Determine the (X, Y) coordinate at the center of the cell enclosing the given text.  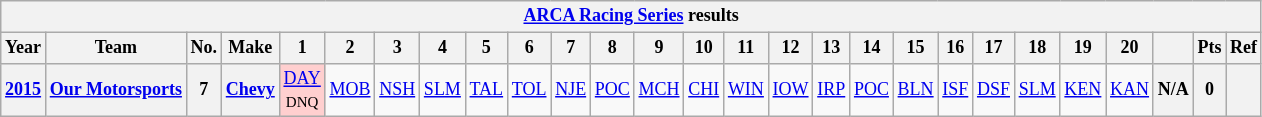
18 (1037, 48)
BLN (916, 90)
No. (204, 48)
WIN (746, 90)
ARCA Racing Series results (632, 16)
10 (704, 48)
4 (443, 48)
13 (832, 48)
KEN (1083, 90)
5 (486, 48)
1 (302, 48)
2 (350, 48)
3 (398, 48)
Year (24, 48)
N/A (1173, 90)
17 (994, 48)
Make (250, 48)
NSH (398, 90)
Team (116, 48)
Ref (1244, 48)
6 (528, 48)
15 (916, 48)
11 (746, 48)
MCH (659, 90)
DSF (994, 90)
Pts (1210, 48)
DAYDNQ (302, 90)
IRP (832, 90)
14 (872, 48)
TOL (528, 90)
MOB (350, 90)
20 (1130, 48)
NJE (571, 90)
0 (1210, 90)
16 (956, 48)
19 (1083, 48)
8 (612, 48)
CHI (704, 90)
KAN (1130, 90)
Our Motorsports (116, 90)
12 (790, 48)
Chevy (250, 90)
ISF (956, 90)
TAL (486, 90)
9 (659, 48)
2015 (24, 90)
IOW (790, 90)
